Pinpoint the cell where the given text exists, returning its [X, Y] midpoint coordinate. 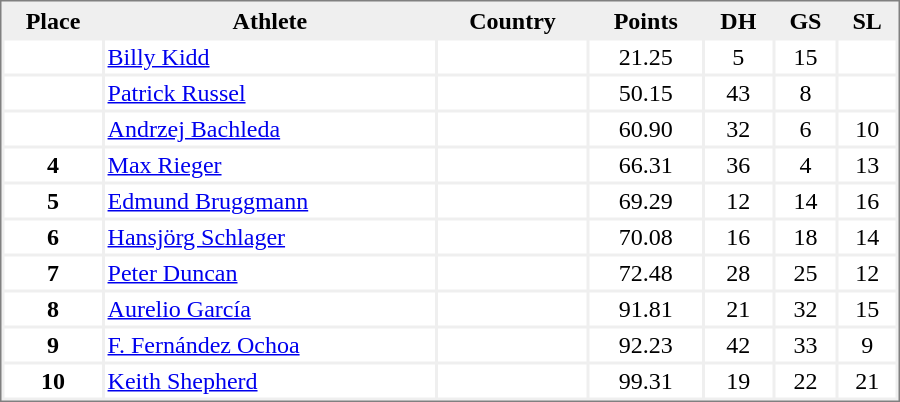
Country [512, 20]
19 [738, 380]
Points [646, 20]
25 [806, 272]
50.15 [646, 92]
21.25 [646, 56]
DH [738, 20]
Hansjörg Schlager [270, 236]
69.29 [646, 200]
66.31 [646, 164]
Place [52, 20]
72.48 [646, 272]
13 [868, 164]
91.81 [646, 308]
42 [738, 344]
Athlete [270, 20]
Edmund Bruggmann [270, 200]
F. Fernández Ochoa [270, 344]
SL [868, 20]
99.31 [646, 380]
7 [52, 272]
70.08 [646, 236]
Keith Shepherd [270, 380]
36 [738, 164]
33 [806, 344]
Billy Kidd [270, 56]
Aurelio García [270, 308]
22 [806, 380]
60.90 [646, 128]
18 [806, 236]
43 [738, 92]
Patrick Russel [270, 92]
Andrzej Bachleda [270, 128]
GS [806, 20]
Peter Duncan [270, 272]
Max Rieger [270, 164]
28 [738, 272]
92.23 [646, 344]
